Detect which cell encompasses the target text, then output its [x, y] center coordinate. 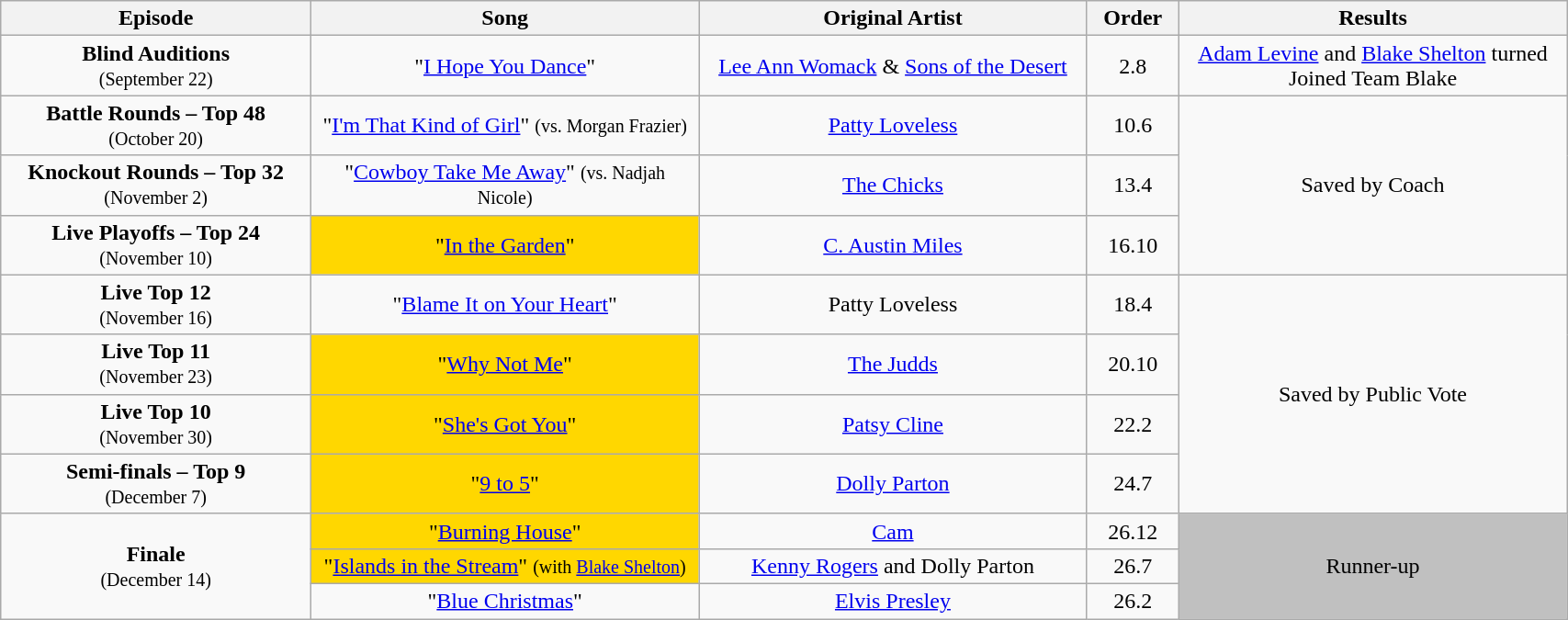
26.12 [1133, 531]
Semi-finals – Top 9(December 7) [156, 483]
26.2 [1133, 601]
20.10 [1133, 364]
"Blue Christmas" [505, 601]
18.4 [1133, 305]
24.7 [1133, 483]
"9 to 5" [505, 483]
22.2 [1133, 424]
Patsy Cline [893, 424]
Episode [156, 18]
C. Austin Miles [893, 244]
Cam [893, 531]
26.7 [1133, 566]
"I Hope You Dance" [505, 66]
Battle Rounds – Top 48(October 20) [156, 125]
"In the Garden" [505, 244]
Saved by Coach [1372, 186]
Dolly Parton [893, 483]
2.8 [1133, 66]
Finale(December 14) [156, 566]
Kenny Rogers and Dolly Parton [893, 566]
10.6 [1133, 125]
The Judds [893, 364]
"Blame It on Your Heart" [505, 305]
Results [1372, 18]
Runner-up [1372, 566]
Live Top 12(November 16) [156, 305]
Live Top 11(November 23) [156, 364]
Original Artist [893, 18]
"I'm That Kind of Girl" (vs. Morgan Frazier) [505, 125]
Lee Ann Womack & Sons of the Desert [893, 66]
Knockout Rounds – Top 32(November 2) [156, 186]
Saved by Public Vote [1372, 394]
Adam Levine and Blake Shelton turnedJoined Team Blake [1372, 66]
"She's Got You" [505, 424]
Live Playoffs – Top 24(November 10) [156, 244]
"Islands in the Stream" (with Blake Shelton) [505, 566]
Elvis Presley [893, 601]
"Cowboy Take Me Away" (vs. Nadjah Nicole) [505, 186]
Song [505, 18]
"Why Not Me" [505, 364]
"Burning House" [505, 531]
Blind Auditions(September 22) [156, 66]
Live Top 10(November 30) [156, 424]
Order [1133, 18]
16.10 [1133, 244]
13.4 [1133, 186]
The Chicks [893, 186]
